Identify which cell holds the provided text, then report its (X, Y) central coordinate. 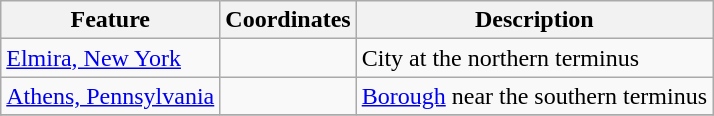
Coordinates (288, 20)
City at the northern terminus (534, 58)
Athens, Pennsylvania (110, 96)
Feature (110, 20)
Description (534, 20)
Elmira, New York (110, 58)
Borough near the southern terminus (534, 96)
